Search for the cell housing the specified text and yield its [x, y] center coordinate. 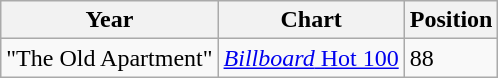
Position [451, 20]
Chart [311, 20]
"The Old Apartment" [110, 58]
Billboard Hot 100 [311, 58]
88 [451, 58]
Year [110, 20]
